Identify which cell holds the provided text, then report its [X, Y] central coordinate. 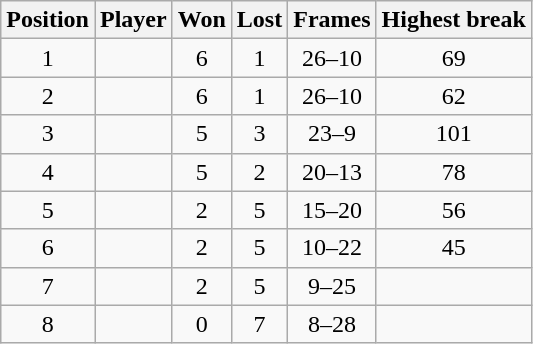
9–25 [332, 286]
23–9 [332, 134]
Highest break [454, 20]
45 [454, 248]
8 [48, 324]
101 [454, 134]
20–13 [332, 172]
4 [48, 172]
0 [202, 324]
69 [454, 58]
Lost [259, 20]
78 [454, 172]
Won [202, 20]
62 [454, 96]
10–22 [332, 248]
8–28 [332, 324]
Player [133, 20]
Position [48, 20]
15–20 [332, 210]
Frames [332, 20]
56 [454, 210]
